Determine the [X, Y] coordinate at the center of the cell enclosing the given text.  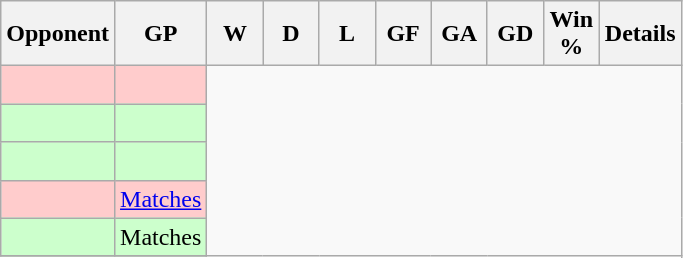
GP [161, 34]
L [347, 34]
GF [403, 34]
GD [515, 34]
Opponent [58, 34]
Details [640, 34]
GA [459, 34]
D [291, 34]
W [235, 34]
Win % [571, 34]
